Provide the [X, Y] coordinate of the cell's center where the given text is located.  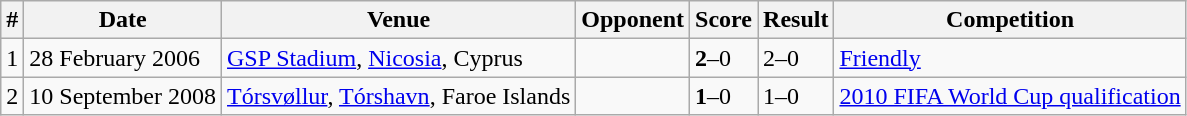
Friendly [1010, 58]
Tórsvøllur, Tórshavn, Faroe Islands [399, 96]
# [12, 20]
Result [796, 20]
GSP Stadium, Nicosia, Cyprus [399, 58]
28 February 2006 [123, 58]
Competition [1010, 20]
2 [12, 96]
Opponent [633, 20]
10 September 2008 [123, 96]
Date [123, 20]
2010 FIFA World Cup qualification [1010, 96]
1 [12, 58]
Score [724, 20]
Venue [399, 20]
